Extract the (x, y) coordinate from the center of the cell holding the provided text.  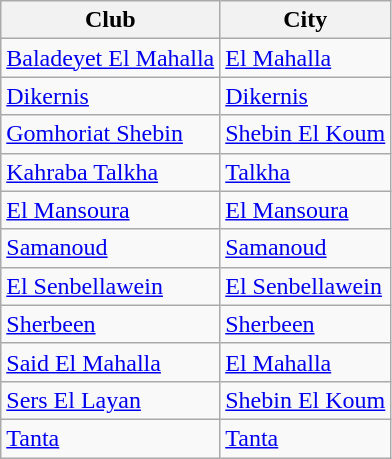
Sers El Layan (110, 400)
Said El Mahalla (110, 362)
Club (110, 20)
Talkha (306, 172)
City (306, 20)
Kahraba Talkha (110, 172)
Gomhoriat Shebin (110, 134)
Baladeyet El Mahalla (110, 58)
